Locate the cell with the specified text and output its (X, Y) center coordinate. 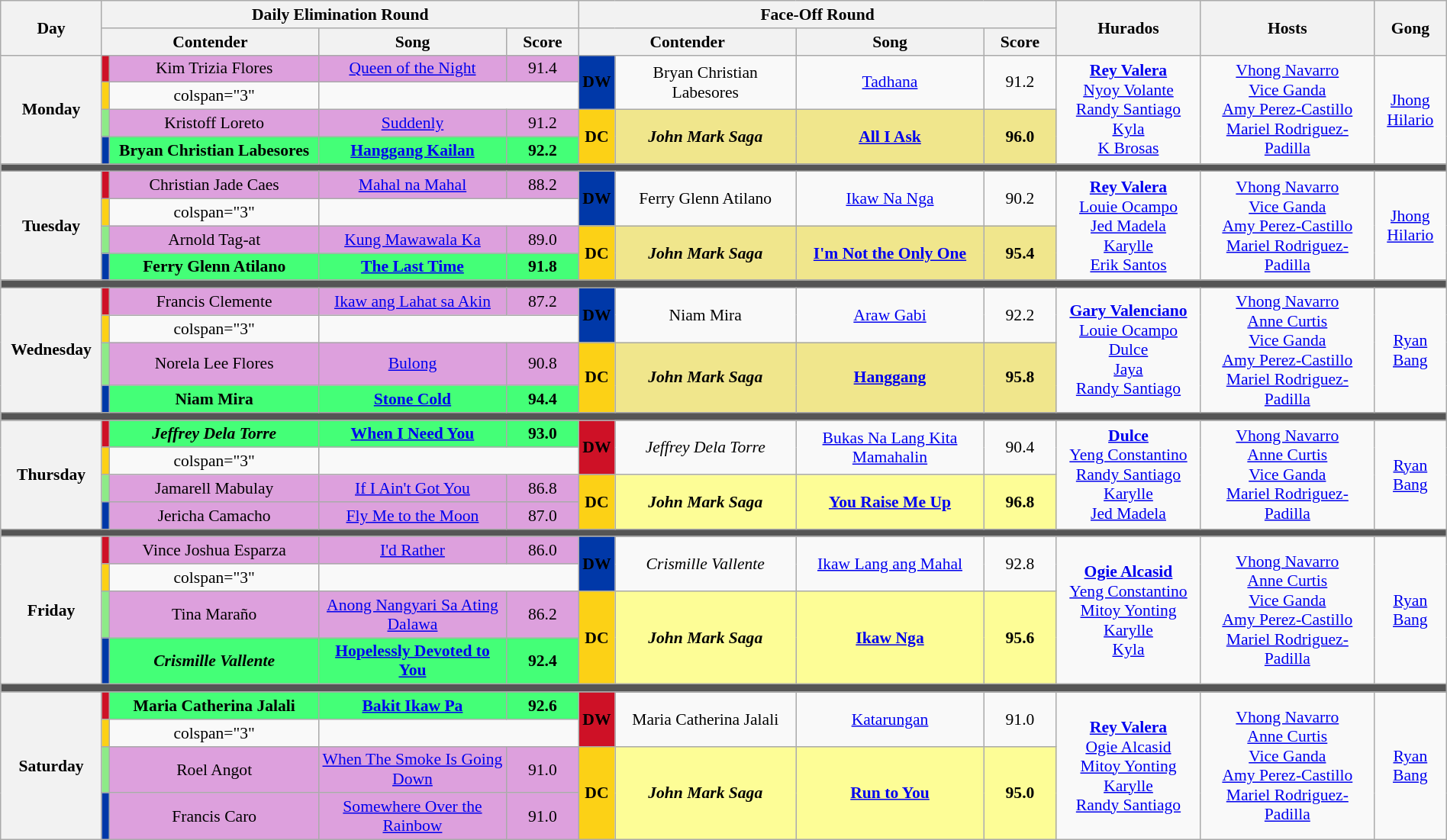
96.0 (1020, 137)
Bulong (412, 364)
Suddenly (412, 124)
90.2 (1020, 198)
Saturday (52, 766)
Face-Off Round (817, 14)
DulceYeng ConstantinoRandy SantiagoKarylleJed Madela (1128, 475)
Run to You (890, 793)
90.8 (543, 364)
I'd Rather (412, 551)
Jamarell Mabulay (214, 488)
87.2 (543, 302)
Friday (52, 611)
Christian Jade Caes (214, 185)
Bukas Na Lang Kita Mamahalin (890, 447)
I'm Not the Only One (890, 253)
92.8 (1020, 565)
93.0 (543, 434)
Wednesday (52, 351)
Kung Mawawala Ka (412, 240)
Rey ValeraNyoy VolanteRandy SantiagoKylaK Brosas (1128, 109)
All I Ask (890, 137)
Hosts (1287, 27)
Francis Caro (214, 816)
Rey ValeraOgie AlcasidMitoy YontingKarylleRandy Santiago (1128, 766)
96.8 (1020, 502)
Tina Maraño (214, 615)
87.0 (543, 516)
Fly Me to the Moon (412, 516)
95.6 (1020, 638)
Norela Lee Flores (214, 364)
Bakit Ikaw Pa (412, 706)
92.6 (543, 706)
95.8 (1020, 378)
Ikaw Lang ang Mahal (890, 565)
Arnold Tag-at (214, 240)
Hanggang (890, 378)
Vince Joshua Esparza (214, 551)
Jericha Camacho (214, 516)
Roel Angot (214, 769)
Ikaw Nga (890, 638)
90.4 (1020, 447)
Francis Clemente (214, 302)
Kim Trizia Flores (214, 69)
Queen of the Night (412, 69)
Kristoff Loreto (214, 124)
92.4 (543, 661)
Ikaw Na Nga (890, 198)
Ikaw ang Lahat sa Akin (412, 302)
Rey ValeraLouie OcampoJed MadelaKarylleErik Santos (1128, 226)
89.0 (543, 240)
Vhong NavarroAnne CurtisVice GandaMariel Rodriguez-Padilla (1287, 475)
Hanggang Kailan (412, 150)
When The Smoke Is Going Down (412, 769)
Thursday (52, 475)
Katarungan (890, 719)
Ogie AlcasidYeng ConstantinoMitoy YontingKarylleKyla (1128, 611)
88.2 (543, 185)
You Raise Me Up (890, 502)
Araw Gabi (890, 316)
Daily Elimination Round (340, 14)
Gong (1410, 27)
Stone Cold (412, 399)
If I Ain't Got You (412, 488)
Somewhere Over the Rainbow (412, 816)
The Last Time (412, 267)
Gary ValencianoLouie OcampoDulceJayaRandy Santiago (1128, 351)
86.2 (543, 615)
86.8 (543, 488)
Day (52, 27)
Hopelessly Devoted to You (412, 661)
95.0 (1020, 793)
Tuesday (52, 226)
95.4 (1020, 253)
Anong Nangyari Sa Ating Dalawa (412, 615)
Monday (52, 109)
94.4 (543, 399)
When I Need You (412, 434)
91.4 (543, 69)
Tadhana (890, 82)
86.0 (543, 551)
91.8 (543, 267)
Mahal na Mahal (412, 185)
Hurados (1128, 27)
